Determine the [x, y] coordinate at the center of the cell enclosing the given text.  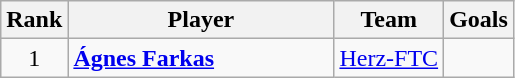
Ágnes Farkas [201, 58]
Player [201, 20]
Team [389, 20]
Goals [479, 20]
Herz-FTC [389, 58]
1 [34, 58]
Rank [34, 20]
